Scan for the cell matching the given text and deliver its (x, y) coordinate at center. 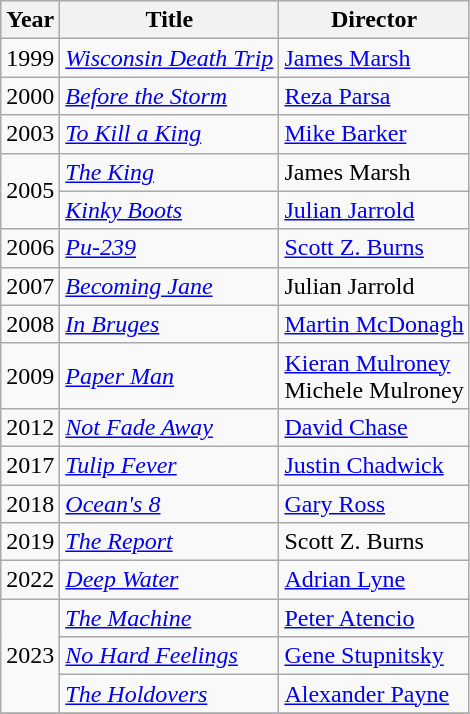
The King (170, 172)
2018 (30, 503)
2006 (30, 248)
Deep Water (170, 580)
Becoming Jane (170, 286)
2008 (30, 324)
Ocean's 8 (170, 503)
Year (30, 20)
2019 (30, 542)
Justin Chadwick (374, 465)
Adrian Lyne (374, 580)
Kieran MulroneyMichele Mulroney (374, 376)
David Chase (374, 427)
In Bruges (170, 324)
Pu-239 (170, 248)
To Kill a King (170, 134)
Mike Barker (374, 134)
2003 (30, 134)
2012 (30, 427)
No Hard Feelings (170, 656)
Before the Storm (170, 96)
Martin McDonagh (374, 324)
Director (374, 20)
The Report (170, 542)
2005 (30, 191)
2023 (30, 656)
1999 (30, 58)
Gene Stupnitsky (374, 656)
Gary Ross (374, 503)
Wisconsin Death Trip (170, 58)
Tulip Fever (170, 465)
Reza Parsa (374, 96)
2022 (30, 580)
The Machine (170, 618)
2000 (30, 96)
Not Fade Away (170, 427)
2007 (30, 286)
Peter Atencio (374, 618)
Paper Man (170, 376)
2017 (30, 465)
Alexander Payne (374, 694)
Title (170, 20)
The Holdovers (170, 694)
2009 (30, 376)
Kinky Boots (170, 210)
